Return the [X, Y] coordinate for the center point of the cell that contains the specified text.  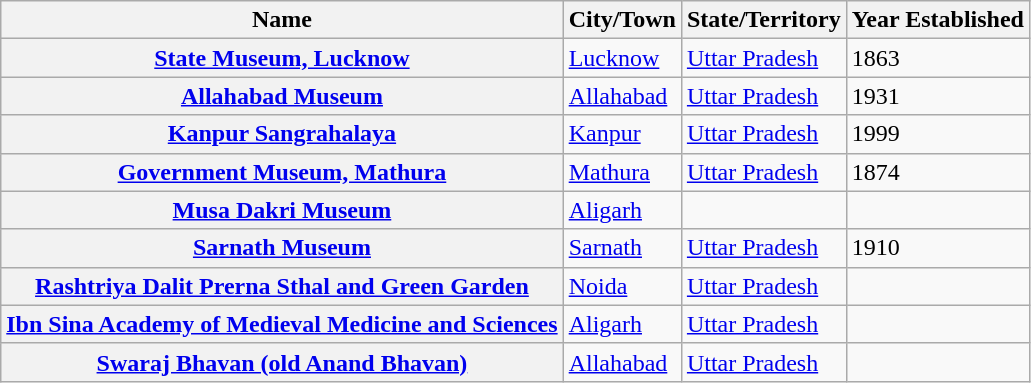
Noida [622, 286]
Swaraj Bhavan (old Anand Bhavan) [282, 362]
Rashtriya Dalit Prerna Sthal and Green Garden [282, 286]
1999 [938, 134]
Lucknow [622, 58]
Year Established [938, 20]
1863 [938, 58]
Sarnath Museum [282, 248]
1910 [938, 248]
City/Town [622, 20]
Sarnath [622, 248]
Mathura [622, 172]
State Museum, Lucknow [282, 58]
1874 [938, 172]
Kanpur [622, 134]
Name [282, 20]
State/Territory [764, 20]
Allahabad Museum [282, 96]
Ibn Sina Academy of Medieval Medicine and Sciences [282, 324]
Government Museum, Mathura [282, 172]
Kanpur Sangrahalaya [282, 134]
Musa Dakri Museum [282, 210]
1931 [938, 96]
